For the text-containing cell, return its midpoint in [X, Y] coordinate format. 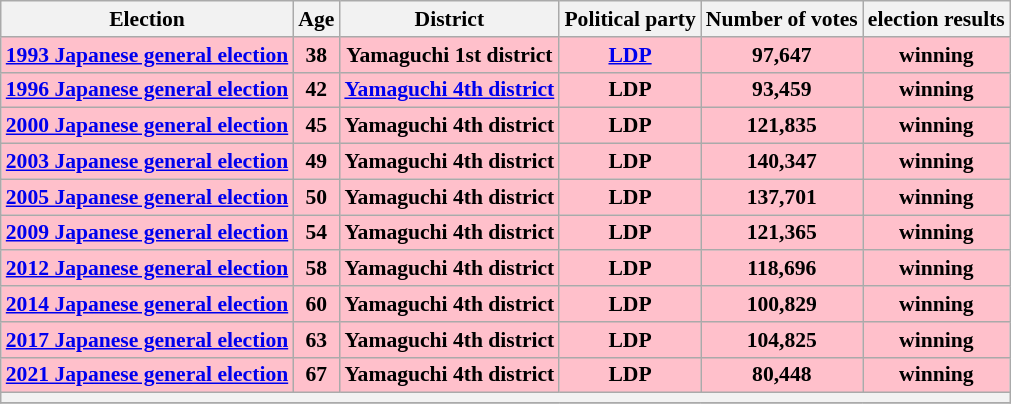
2000 Japanese general election [147, 126]
38 [316, 55]
118,696 [782, 269]
58 [316, 269]
60 [316, 304]
2014 Japanese general election [147, 304]
42 [316, 90]
Age [316, 19]
140,347 [782, 162]
Election [147, 19]
67 [316, 375]
63 [316, 340]
1993 Japanese general election [147, 55]
election results [936, 19]
50 [316, 197]
80,448 [782, 375]
Yamaguchi 1st district [449, 55]
District [449, 19]
121,835 [782, 126]
54 [316, 233]
2012 Japanese general election [147, 269]
121,365 [782, 233]
100,829 [782, 304]
Political party [630, 19]
2009 Japanese general election [147, 233]
2003 Japanese general election [147, 162]
Number of votes [782, 19]
2021 Japanese general election [147, 375]
93,459 [782, 90]
2005 Japanese general election [147, 197]
97,647 [782, 55]
1996 Japanese general election [147, 90]
137,701 [782, 197]
2017 Japanese general election [147, 340]
49 [316, 162]
45 [316, 126]
104,825 [782, 340]
